Determine the (X, Y) coordinate at the center of the cell enclosing the given text.  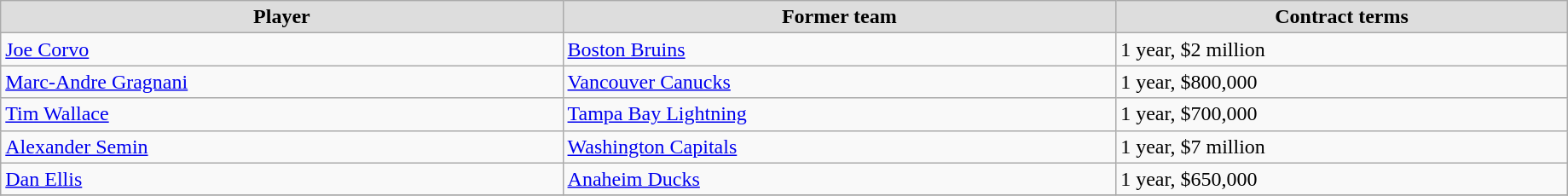
1 year, $7 million (1342, 147)
1 year, $800,000 (1342, 82)
Alexander Semin (281, 147)
Contract terms (1342, 17)
Tampa Bay Lightning (839, 114)
Vancouver Canucks (839, 82)
Washington Capitals (839, 147)
Tim Wallace (281, 114)
Marc-Andre Gragnani (281, 82)
1 year, $2 million (1342, 49)
Anaheim Ducks (839, 179)
Player (281, 17)
1 year, $650,000 (1342, 179)
Former team (839, 17)
Boston Bruins (839, 49)
Dan Ellis (281, 179)
Joe Corvo (281, 49)
1 year, $700,000 (1342, 114)
